Locate the cell with the specified text and output its [X, Y] center coordinate. 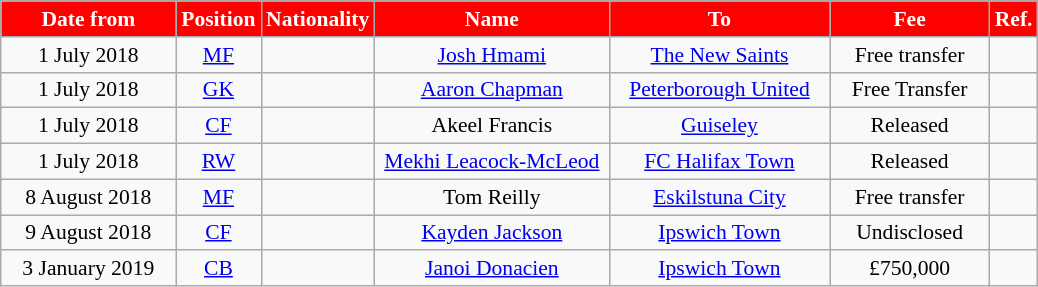
RW [218, 162]
To [719, 19]
Free Transfer [910, 90]
Name [492, 19]
Ref. [1014, 19]
Date from [88, 19]
£750,000 [910, 269]
Eskilstuna City [719, 197]
CB [218, 269]
8 August 2018 [88, 197]
Josh Hmami [492, 55]
Guiseley [719, 126]
3 January 2019 [88, 269]
GK [218, 90]
Aaron Chapman [492, 90]
Fee [910, 19]
Position [218, 19]
Kayden Jackson [492, 233]
Tom Reilly [492, 197]
Mekhi Leacock-McLeod [492, 162]
Janoi Donacien [492, 269]
Peterborough United [719, 90]
The New Saints [719, 55]
FC Halifax Town [719, 162]
9 August 2018 [88, 233]
Nationality [318, 19]
Undisclosed [910, 233]
Akeel Francis [492, 126]
